Scan for the cell matching the given text and deliver its (x, y) coordinate at center. 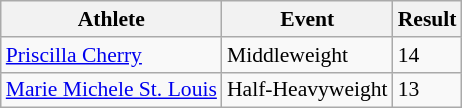
Half-Heavyweight (308, 90)
Event (308, 19)
13 (428, 90)
Result (428, 19)
Middleweight (308, 55)
Athlete (112, 19)
14 (428, 55)
Marie Michele St. Louis (112, 90)
Priscilla Cherry (112, 55)
